Provide the [x, y] coordinate of the cell's center where the given text is located.  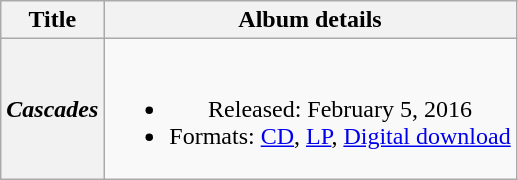
Album details [310, 20]
Released: February 5, 2016Formats: CD, LP, Digital download [310, 109]
Cascades [52, 109]
Title [52, 20]
